Scan for the cell matching the given text and deliver its [x, y] coordinate at center. 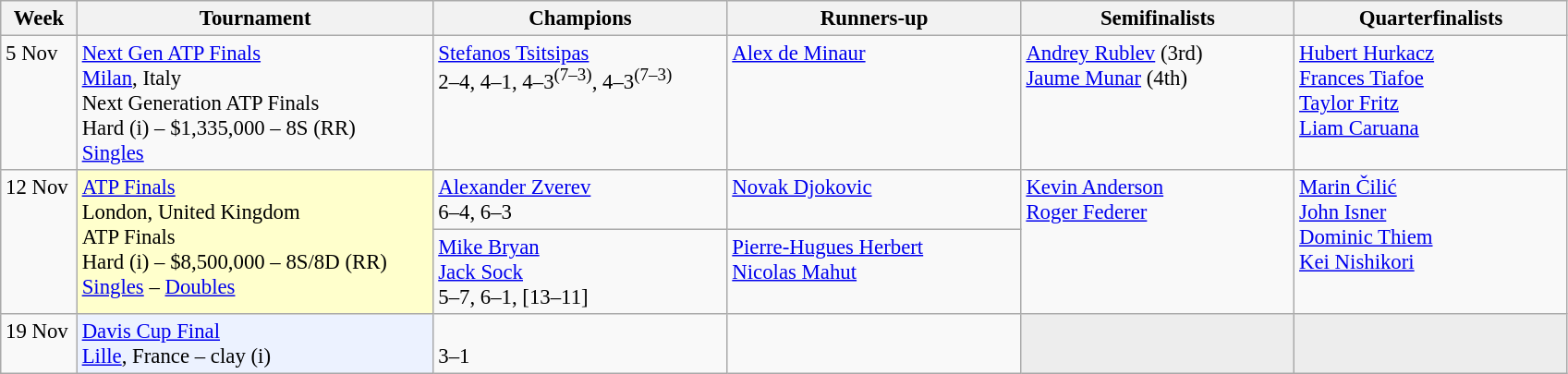
5 Nov [39, 103]
Mike Bryan Jack Sock5–7, 6–1, [13–11] [580, 272]
Marin Čilić John Isner Dominic Thiem Kei Nishikori [1431, 242]
ATP Finals London, United KingdomATP FinalsHard (i) – $8,500,000 – 8S/8D (RR)Singles – Doubles [255, 242]
Hubert Hurkacz Frances Tiafoe Taylor Fritz Liam Caruana [1431, 103]
Tournament [255, 18]
Quarterfinalists [1431, 18]
Stefanos Tsitsipas2–4, 4–1, 4–3(7–3), 4–3(7–3) [580, 103]
19 Nov [39, 344]
Week [39, 18]
Kevin Anderson Roger Federer [1158, 242]
Pierre-Hugues Herbert Nicolas Mahut [874, 272]
Novak Djokovic [874, 199]
Andrey Rublev (3rd) Jaume Munar (4th) [1158, 103]
Semifinalists [1158, 18]
Champions [580, 18]
Alexander Zverev6–4, 6–3 [580, 199]
Next Gen ATP Finals Milan, ItalyNext Generation ATP Finals Hard (i) – $1,335,000 – 8S (RR) Singles [255, 103]
Davis Cup FinalLille, France – clay (i) [255, 344]
Runners-up [874, 18]
3–1 [580, 344]
Alex de Minaur [874, 103]
12 Nov [39, 242]
